Capture the cell that displays the provided text and extract its (X, Y) central coordinate. 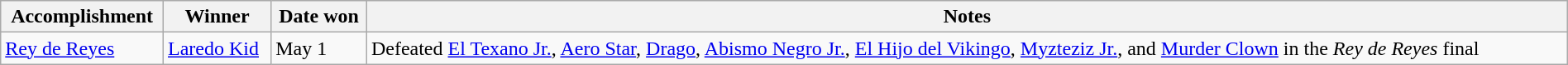
Laredo Kid (218, 48)
Notes (967, 17)
Defeated El Texano Jr., Aero Star, Drago, Abismo Negro Jr., El Hijo del Vikingo, Myzteziz Jr., and Murder Clown in the Rey de Reyes final (967, 48)
Accomplishment (83, 17)
Winner (218, 17)
May 1 (319, 48)
Date won (319, 17)
Rey de Reyes (83, 48)
